Scan for the cell matching the given text and deliver its [X, Y] coordinate at center. 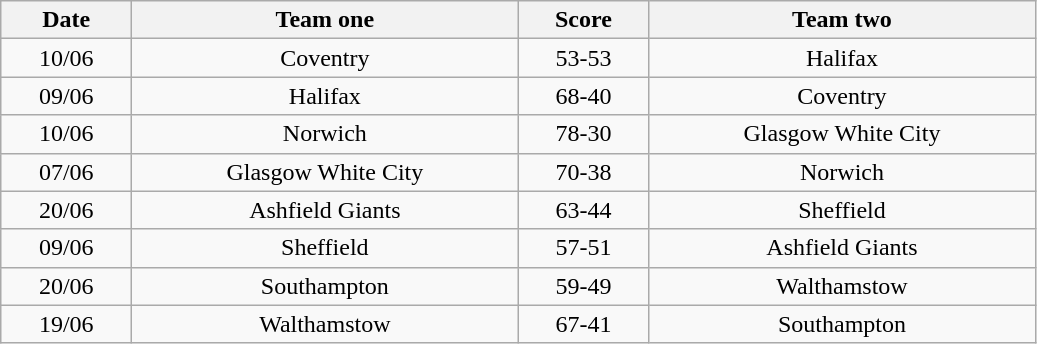
53-53 [584, 58]
07/06 [66, 172]
57-51 [584, 248]
63-44 [584, 210]
Team two [842, 20]
78-30 [584, 134]
59-49 [584, 286]
67-41 [584, 324]
Team one [325, 20]
19/06 [66, 324]
Score [584, 20]
70-38 [584, 172]
68-40 [584, 96]
Date [66, 20]
